Pinpoint the cell where the given text exists, returning its (x, y) midpoint coordinate. 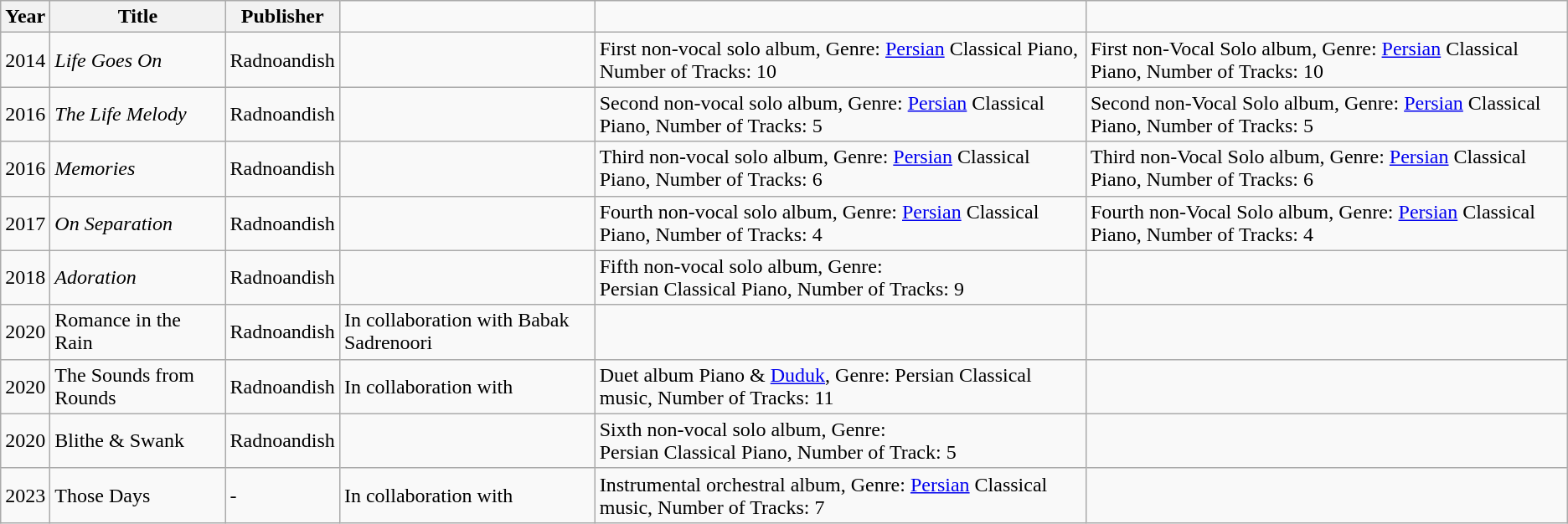
Fourth non-Vocal Solo album, Genre: Persian Classical Piano, Number of Tracks: 4 (1327, 223)
Adoration (137, 278)
2023 (25, 496)
Second non-Vocal Solo album, Genre: Persian Classical Piano, Number of Tracks: 5 (1327, 114)
Life Goes On (137, 60)
Blithe & Swank (137, 440)
Third non-vocal solo album, Genre: Persian Classical Piano, Number of Tracks: 6 (840, 169)
On Separation (137, 223)
Publisher (282, 17)
Romance in the Rain (137, 331)
Memories (137, 169)
Instrumental orchestral album, Genre: Persian Classical music, Number of Tracks: 7 (840, 496)
Those Days (137, 496)
The Life Melody (137, 114)
Third non-Vocal Solo album, Genre: Persian Classical Piano, Number of Tracks: 6 (1327, 169)
Fifth non-vocal solo album, Genre:Persian Classical Piano, Number of Tracks: 9 (840, 278)
The Sounds from Rounds (137, 387)
Year (25, 17)
Duet album Piano & Duduk, Genre: Persian Classical music, Number of Tracks: 11 (840, 387)
Sixth non-vocal solo album, Genre:Persian Classical Piano, Number of Track: 5 (840, 440)
First non-vocal solo album, Genre: Persian Classical Piano, Number of Tracks: 10 (840, 60)
- (282, 496)
Title (137, 17)
In collaboration with Babak Sadrenoori (467, 331)
First non-Vocal Solo album, Genre: Persian Classical Piano, Number of Tracks: 10 (1327, 60)
Fourth non-vocal solo album, Genre: Persian Classical Piano, Number of Tracks: 4 (840, 223)
2018 (25, 278)
2017 (25, 223)
Second non-vocal solo album, Genre: Persian Classical Piano, Number of Tracks: 5 (840, 114)
2014 (25, 60)
